Provide the (X, Y) coordinate of the cell's center where the given text is located.  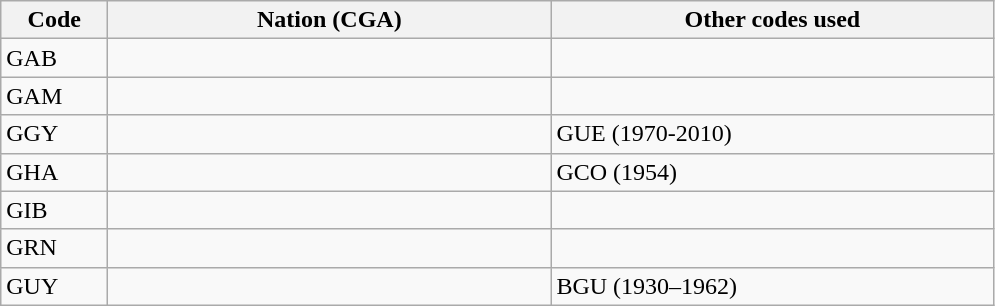
GCO (1954) (772, 172)
GUE (1970-2010) (772, 134)
Nation (CGA) (330, 20)
Other codes used (772, 20)
GIB (54, 210)
GAM (54, 96)
GHA (54, 172)
GUY (54, 286)
GAB (54, 58)
Code (54, 20)
GRN (54, 248)
GGY (54, 134)
BGU (1930–1962) (772, 286)
